Capture the cell that displays the provided text and extract its (x, y) central coordinate. 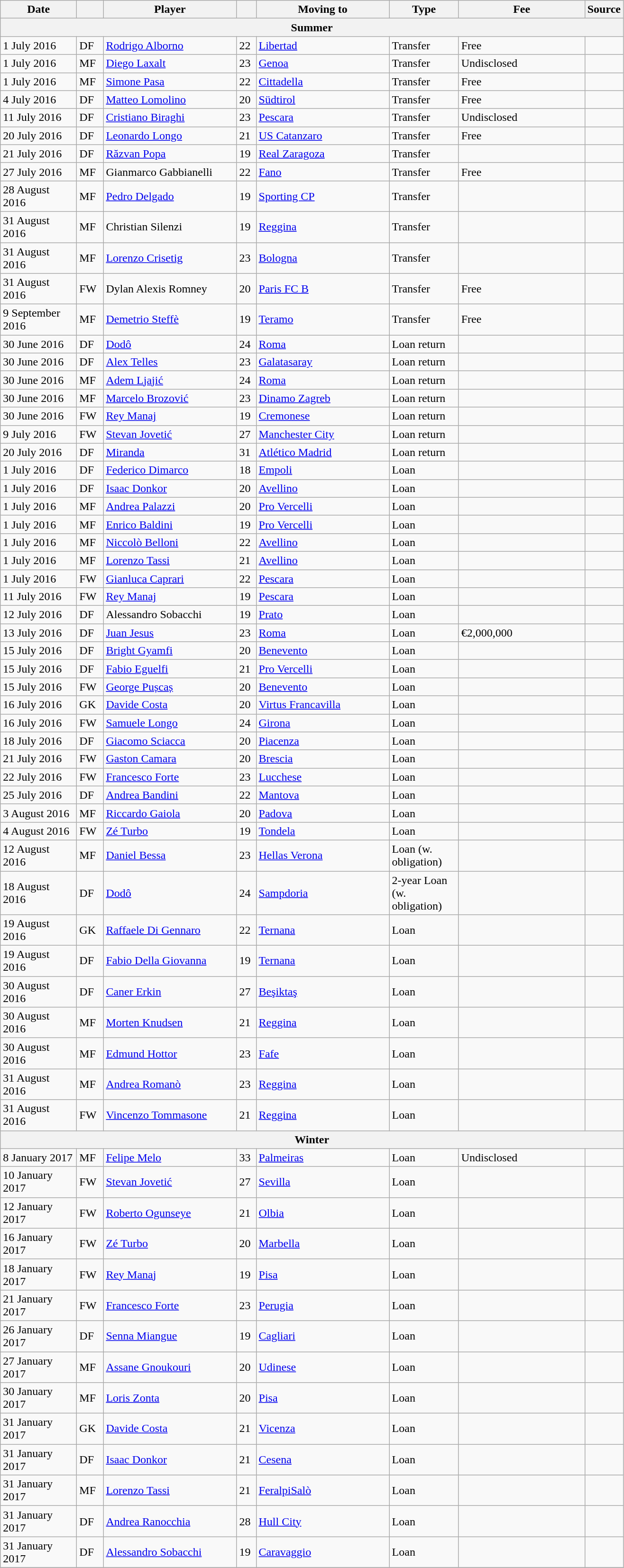
12 August 2016 (39, 855)
8 January 2017 (39, 1158)
Prato (322, 615)
Sevilla (322, 1182)
18 August 2016 (39, 893)
Hull City (322, 1522)
Teramo (322, 319)
Bologna (322, 258)
10 January 2017 (39, 1182)
Daniel Bessa (170, 855)
4 August 2016 (39, 831)
Fabio Eguelfi (170, 669)
Genoa (322, 64)
Südtirol (322, 100)
US Catanzaro (322, 136)
Matteo Lomolino (170, 100)
€2,000,000 (522, 633)
Cittadella (322, 82)
Piacenza (322, 741)
Riccardo Gaiola (170, 813)
30 January 2017 (39, 1398)
Hellas Verona (322, 855)
Gaston Camara (170, 759)
Cremonese (322, 416)
Lucchese (322, 777)
Girona (322, 723)
Felipe Melo (170, 1158)
Fafe (322, 1053)
Atlético Madrid (322, 452)
2-year Loan (w. obligation) (424, 893)
Simone Pasa (170, 82)
Player (170, 9)
Loan (w. obligation) (424, 855)
Vicenza (322, 1429)
Alex Telles (170, 362)
Rodrigo Alborno (170, 46)
Roberto Ogunseye (170, 1212)
Cagliari (322, 1336)
Niccolò Belloni (170, 542)
Libertad (322, 46)
Adem Ljajić (170, 380)
13 July 2016 (39, 633)
Fano (322, 172)
Moving to (322, 9)
Brescia (322, 759)
25 July 2016 (39, 795)
Raffaele Di Gennaro (170, 930)
Type (424, 9)
28 August 2016 (39, 196)
27 January 2017 (39, 1367)
Mantova (322, 795)
George Pușcaș (170, 687)
Demetrio Steffè (170, 319)
Răzvan Popa (170, 154)
3 August 2016 (39, 813)
Summer (312, 27)
Caner Erkin (170, 992)
Fee (522, 9)
Vincenzo Tommasone (170, 1115)
Senna Miangue (170, 1336)
Gianluca Caprari (170, 579)
16 January 2017 (39, 1244)
Source (604, 9)
Empoli (322, 470)
33 (247, 1158)
FeralpiSalò (322, 1490)
Federico Dimarco (170, 470)
Christian Silenzi (170, 227)
Leonardo Longo (170, 136)
4 July 2016 (39, 100)
Paris FC B (322, 289)
21 January 2017 (39, 1305)
Andrea Bandini (170, 795)
Dylan Alexis Romney (170, 289)
Marbella (322, 1244)
Date (39, 9)
Bright Gyamfi (170, 651)
Andrea Palazzi (170, 506)
Padova (322, 813)
Udinese (322, 1367)
Marcelo Brozović (170, 398)
Morten Knudsen (170, 1023)
12 January 2017 (39, 1212)
18 (247, 470)
Real Zaragoza (322, 154)
Samuele Longo (170, 723)
Galatasaray (322, 362)
Gianmarco Gabbianelli (170, 172)
Tondela (322, 831)
Sporting CP (322, 196)
9 September 2016 (39, 319)
Fabio Della Giovanna (170, 961)
Miranda (170, 452)
Palmeiras (322, 1158)
Dinamo Zagreb (322, 398)
22 July 2016 (39, 777)
Winter (312, 1140)
Loris Zonta (170, 1398)
31 (247, 452)
Cristiano Biraghi (170, 118)
Virtus Francavilla (322, 705)
18 July 2016 (39, 741)
Manchester City (322, 434)
Sampdoria (322, 893)
Diego Laxalt (170, 64)
Giacomo Sciacca (170, 741)
Olbia (322, 1212)
Perugia (322, 1305)
Lorenzo Crisetig (170, 258)
Edmund Hottor (170, 1053)
Enrico Baldini (170, 524)
Juan Jesus (170, 633)
Andrea Ranocchia (170, 1522)
12 July 2016 (39, 615)
Beşiktaş (322, 992)
Assane Gnoukouri (170, 1367)
26 January 2017 (39, 1336)
Caravaggio (322, 1552)
28 (247, 1522)
Pedro Delgado (170, 196)
18 January 2017 (39, 1274)
Andrea Romanò (170, 1085)
27 July 2016 (39, 172)
Cesena (322, 1460)
9 July 2016 (39, 434)
